Extract the (x, y) coordinate from the center of the cell holding the provided text.  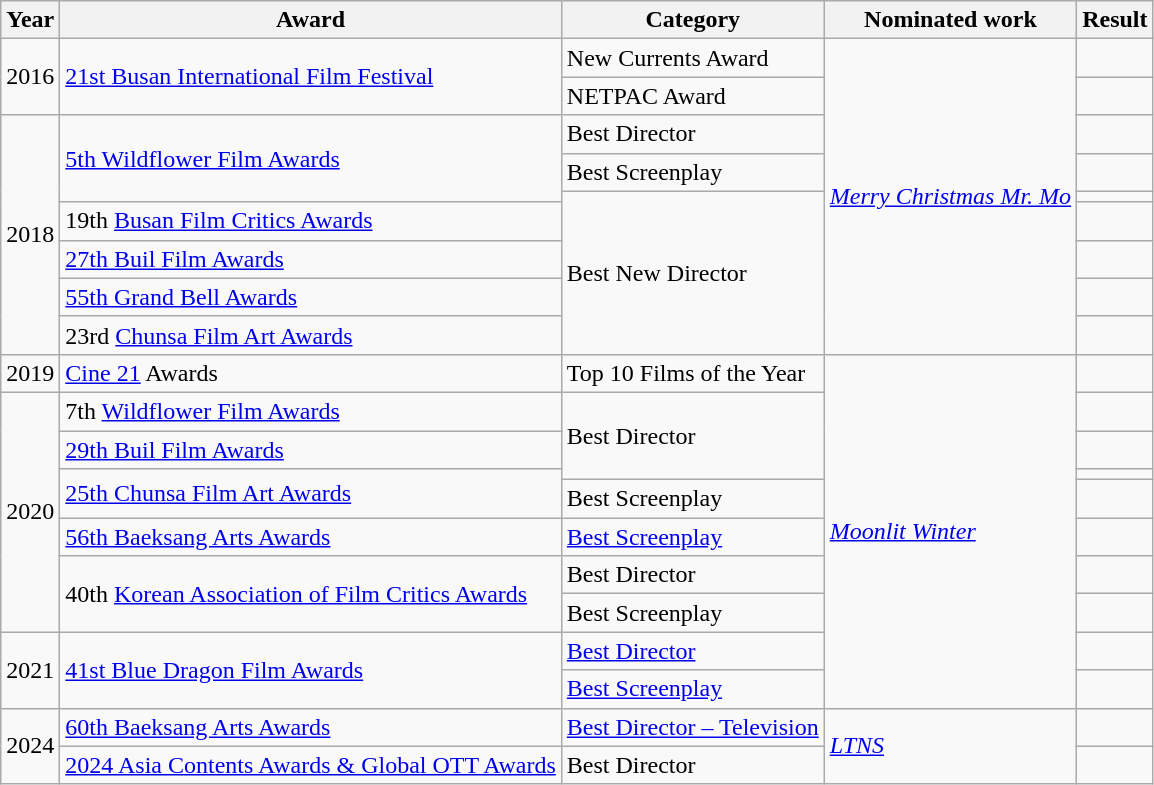
40th Korean Association of Film Critics Awards (311, 594)
Best Director – Television (692, 727)
29th Buil Film Awards (311, 449)
5th Wildflower Film Awards (311, 158)
2024 Asia Contents Awards & Global OTT Awards (311, 765)
2016 (30, 77)
25th Chunsa Film Art Awards (311, 494)
New Currents Award (692, 58)
Award (311, 20)
Cine 21 Awards (311, 373)
Result (1115, 20)
19th Busan Film Critics Awards (311, 221)
Top 10 Films of the Year (692, 373)
2021 (30, 670)
21st Busan International Film Festival (311, 77)
LTNS (950, 746)
Merry Christmas Mr. Mo (950, 197)
60th Baeksang Arts Awards (311, 727)
2020 (30, 512)
27th Buil Film Awards (311, 259)
Moonlit Winter (950, 531)
NETPAC Award (692, 96)
56th Baeksang Arts Awards (311, 537)
2018 (30, 234)
23rd Chunsa Film Art Awards (311, 335)
Best New Director (692, 272)
Nominated work (950, 20)
2024 (30, 746)
55th Grand Bell Awards (311, 297)
41st Blue Dragon Film Awards (311, 670)
Category (692, 20)
2019 (30, 373)
7th Wildflower Film Awards (311, 411)
Year (30, 20)
